Provide the [x, y] coordinate of the cell's center where the given text is located.  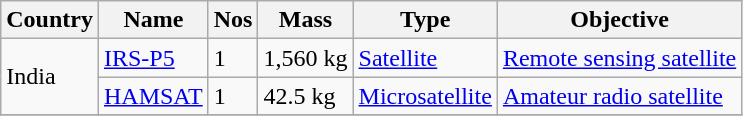
India [50, 77]
IRS-P5 [153, 58]
Nos [233, 20]
Satellite [425, 58]
Name [153, 20]
1,560 kg [306, 58]
Country [50, 20]
Mass [306, 20]
Remote sensing satellite [619, 58]
Amateur radio satellite [619, 96]
HAMSAT [153, 96]
Type [425, 20]
42.5 kg [306, 96]
Microsatellite [425, 96]
Objective [619, 20]
